Extract the (X, Y) coordinate from the center of the cell holding the provided text.  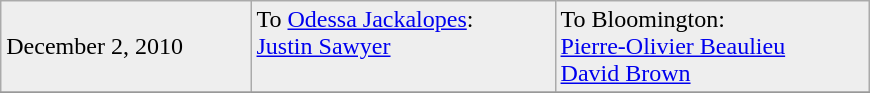
To Odessa Jackalopes: Justin Sawyer (403, 47)
To Bloomington: Pierre-Olivier Beaulieu David Brown (712, 47)
December 2, 2010 (126, 47)
